Extract the (X, Y) coordinate from the center of the cell holding the provided text.  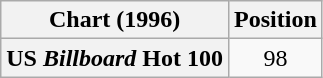
98 (276, 58)
US Billboard Hot 100 (115, 58)
Position (276, 20)
Chart (1996) (115, 20)
